Capture the cell that displays the provided text and extract its [X, Y] central coordinate. 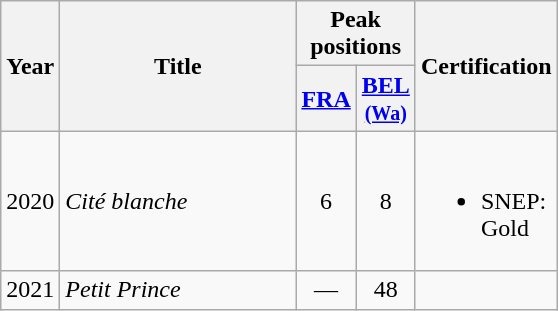
BEL(Wa) [386, 98]
2020 [30, 201]
6 [326, 201]
Title [178, 66]
Cité blanche [178, 201]
2021 [30, 290]
SNEP: Gold [486, 201]
48 [386, 290]
— [326, 290]
Year [30, 66]
Peak positions [356, 34]
Petit Prince [178, 290]
8 [386, 201]
FRA [326, 98]
Certification [486, 66]
